Scan for the cell matching the given text and deliver its (X, Y) coordinate at center. 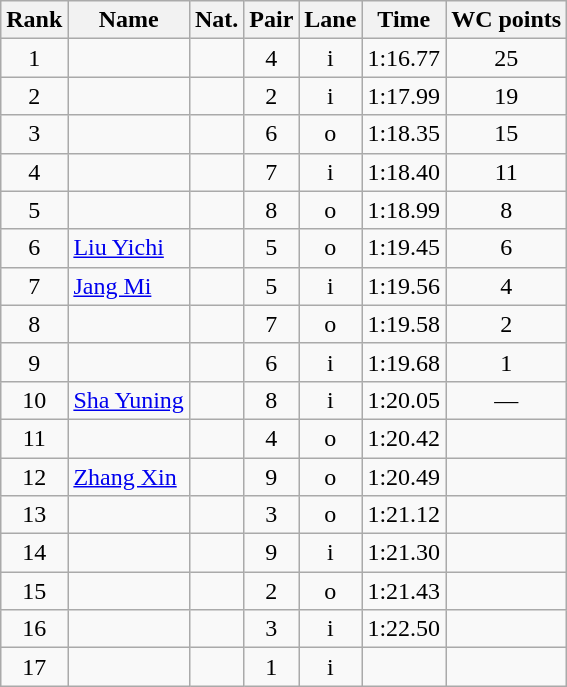
13 (34, 515)
1:20.42 (404, 438)
19 (506, 96)
Zhang Xin (129, 477)
Name (129, 20)
1:21.43 (404, 591)
Rank (34, 20)
— (506, 400)
Pair (272, 20)
1:18.35 (404, 134)
1:19.56 (404, 286)
Jang Mi (129, 286)
Nat. (216, 20)
16 (34, 629)
1:18.40 (404, 172)
Time (404, 20)
25 (506, 58)
1:22.50 (404, 629)
1:20.49 (404, 477)
1:19.58 (404, 324)
1:18.99 (404, 210)
10 (34, 400)
Lane (330, 20)
1:21.30 (404, 553)
12 (34, 477)
1:20.05 (404, 400)
Sha Yuning (129, 400)
1:17.99 (404, 96)
Liu Yichi (129, 248)
17 (34, 667)
1:19.68 (404, 362)
1:19.45 (404, 248)
WC points (506, 20)
1:16.77 (404, 58)
1:21.12 (404, 515)
14 (34, 553)
